Pinpoint the cell where the given text exists, returning its [X, Y] midpoint coordinate. 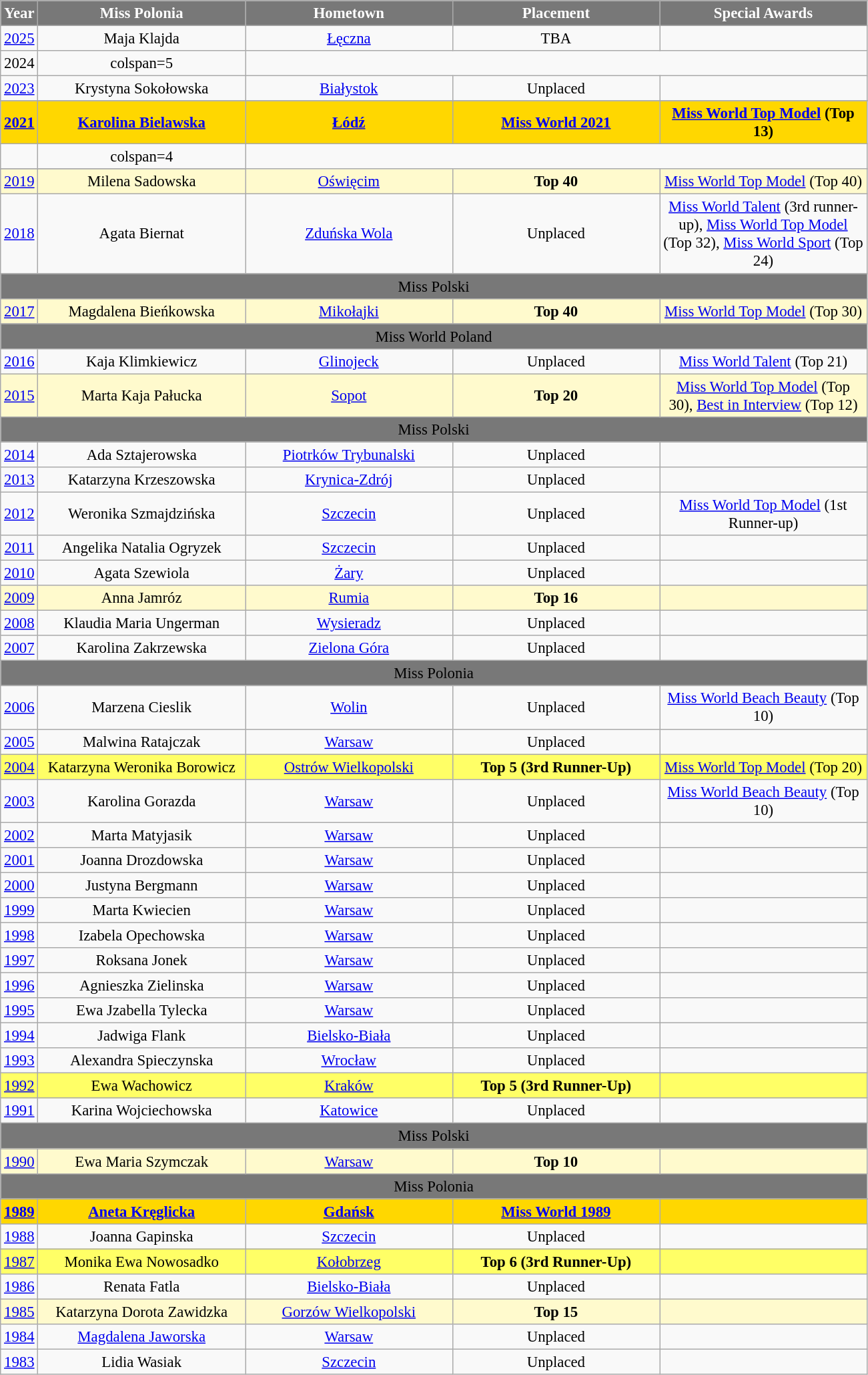
2024 [19, 63]
Karolina Gorazda [141, 801]
Miss World Top Model (Top 40) [763, 182]
Miss World 2021 [556, 123]
1997 [19, 960]
Sopot [350, 395]
Roksana Jonek [141, 960]
1995 [19, 1011]
2008 [19, 623]
1984 [19, 1337]
2013 [19, 480]
Malwina Ratajczak [141, 742]
Oświęcim [350, 182]
1983 [19, 1362]
Wolin [350, 708]
Izabela Opechowska [141, 935]
Miss World 1989 [556, 1211]
2019 [19, 182]
Katarzyna Krzeszowska [141, 480]
Rumia [350, 598]
Weronika Szmajdzińska [141, 514]
Katarzyna Dorota Zawidzka [141, 1312]
2011 [19, 548]
Jadwiga Flank [141, 1036]
Top 6 (3rd Runner-Up) [556, 1262]
1985 [19, 1312]
Miss World Top Model (Top 13) [763, 123]
2016 [19, 361]
Marta Kaja Pałucka [141, 395]
2017 [19, 311]
Marzena Cieslik [141, 708]
Renata Fatla [141, 1287]
Białystok [350, 89]
Lidia Wasiak [141, 1362]
Karolina Bielawska [141, 123]
Kołobrzeg [350, 1262]
Anna Jamróz [141, 598]
Milena Sadowska [141, 182]
Ada Sztajerowska [141, 455]
1986 [19, 1287]
Łęczna [350, 39]
Gorzów Wielkopolski [350, 1312]
2006 [19, 708]
Magdalena Bieńkowska [141, 311]
Miss World Talent (3rd runner-up), Miss World Top Model (Top 32), Miss World Sport (Top 24) [763, 234]
Magdalena Jaworska [141, 1337]
Miss World Top Model (Top 30) [763, 311]
2009 [19, 598]
Miss World Top Model (Top 30), Best in Interview (Top 12) [763, 395]
Miss World Top Model (Top 20) [763, 767]
Piotrków Trybunalski [350, 455]
Katarzyna Weronika Borowicz [141, 767]
Karolina Zakrzewska [141, 648]
Special Awards [763, 13]
Agata Szewiola [141, 573]
Monika Ewa Nowosadko [141, 1262]
Alexandra Spieczynska [141, 1061]
Karina Wojciechowska [141, 1111]
Aneta Kręglicka [141, 1211]
Wrocław [350, 1061]
Mikołajki [350, 311]
2012 [19, 514]
2005 [19, 742]
Kaja Klimkiewicz [141, 361]
1992 [19, 1086]
2018 [19, 234]
Joanna Drozdowska [141, 860]
1987 [19, 1262]
Year [19, 13]
2007 [19, 648]
Zduńska Wola [350, 234]
Ostrów Wielkopolski [350, 767]
Joanna Gapinska [141, 1236]
Top 15 [556, 1312]
Top 16 [556, 598]
Gdańsk [350, 1211]
Marta Matyjasik [141, 835]
Agata Biernat [141, 234]
Maja Klajda [141, 39]
2025 [19, 39]
1999 [19, 910]
Top 20 [556, 395]
1993 [19, 1061]
colspan=4 [141, 157]
Ewa Jzabella Tylecka [141, 1011]
2015 [19, 395]
2014 [19, 455]
Krystyna Sokołowska [141, 89]
Miss World Top Model (1st Runner-up) [763, 514]
TBA [556, 39]
2010 [19, 573]
Łódź [350, 123]
Ewa Maria Szymczak [141, 1161]
Klaudia Maria Ungerman [141, 623]
Marta Kwiecien [141, 910]
2002 [19, 835]
Zielona Góra [350, 648]
Angelika Natalia Ogryzek [141, 548]
2003 [19, 801]
Ewa Wachowicz [141, 1086]
Placement [556, 13]
1994 [19, 1036]
1989 [19, 1211]
Katowice [350, 1111]
Wysieradz [350, 623]
Kraków [350, 1086]
1990 [19, 1161]
1998 [19, 935]
colspan=5 [141, 63]
Justyna Bergmann [141, 885]
1988 [19, 1236]
2000 [19, 885]
Agnieszka Zielinska [141, 986]
Żary [350, 573]
Krynica-Zdrój [350, 480]
2004 [19, 767]
Hometown [350, 13]
2023 [19, 89]
Miss World Talent (Top 21) [763, 361]
1996 [19, 986]
2021 [19, 123]
1991 [19, 1111]
Miss World Poland [434, 336]
Top 10 [556, 1161]
Glinojeck [350, 361]
2001 [19, 860]
